Capture the cell that displays the provided text and extract its [X, Y] central coordinate. 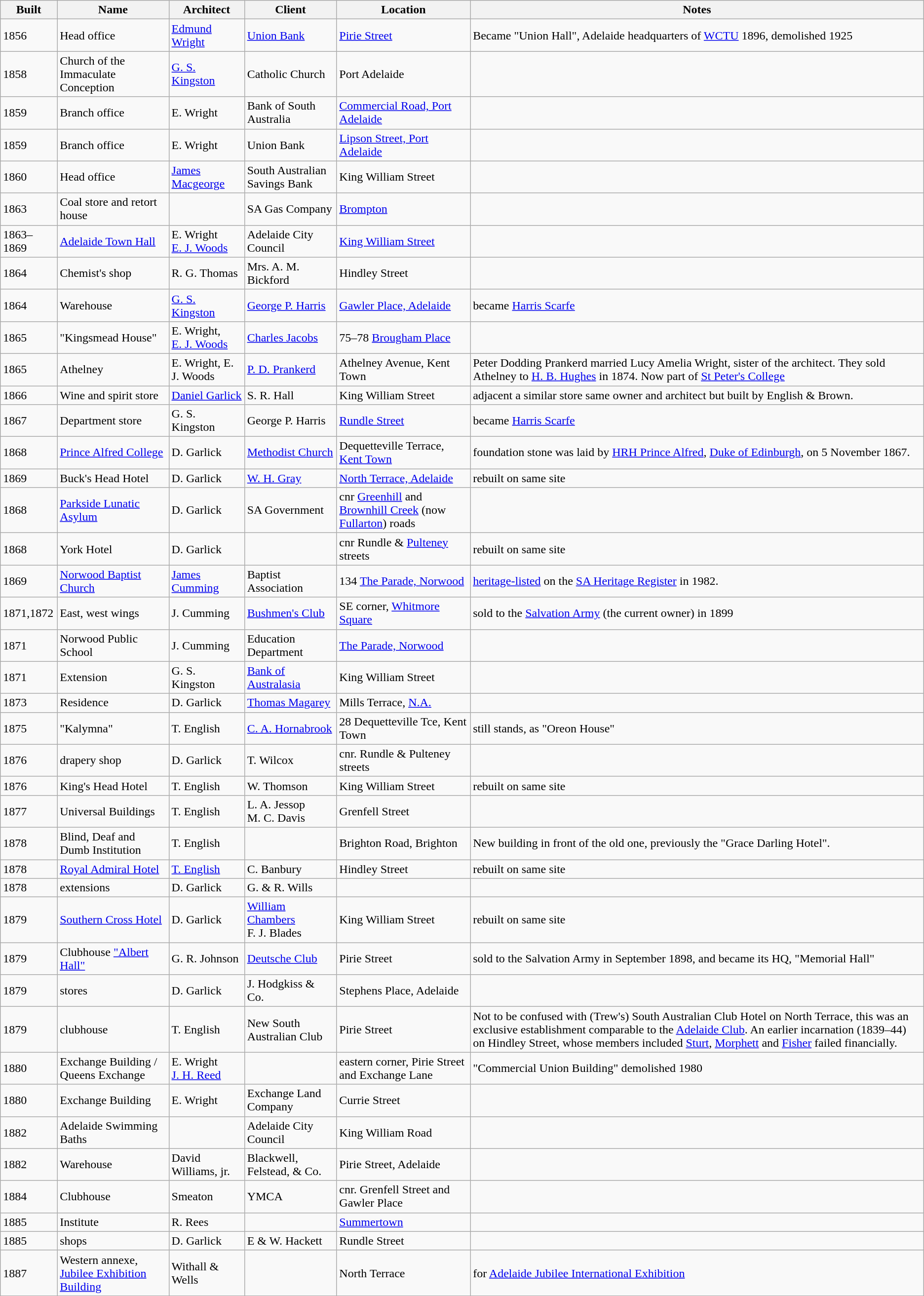
cnr Greenhill and Brownhill Creek (now Fullarton) roads [404, 510]
YMCA [290, 1196]
Norwood Baptist Church [113, 581]
North Terrace, Adelaide [404, 478]
drapery shop [113, 760]
Summertown [404, 1222]
Department store [113, 420]
28 Dequetteville Tce, Kent Town [404, 728]
Mrs. A. M. Bickford [290, 273]
Dequetteville Terrace, Kent Town [404, 453]
Deutsche Club [290, 958]
Built [29, 10]
R. Rees [206, 1222]
adjacent a similar store same owner and architect but built by English & Brown. [697, 395]
1863 [29, 209]
for Adelaide Jubilee International Exhibition [697, 1273]
eastern corner, Pirie Street and Exchange Lane [404, 1068]
S. R. Hall [290, 395]
Baptist Association [290, 581]
foundation stone was laid by HRH Prince Alfred, Duke of Edinburgh, on 5 November 1867. [697, 453]
Bank of South Australia [290, 113]
1884 [29, 1196]
Architect [206, 10]
Notes [697, 10]
Norwood Public School [113, 646]
T. Wilcox [290, 760]
King's Head Hotel [113, 786]
Extension [113, 677]
G. R. Johnson [206, 958]
Coal store and retort house [113, 209]
Exchange Building [113, 1101]
heritage-listed on the SA Heritage Register in 1982. [697, 581]
W. H. Gray [290, 478]
"Kalymna" [113, 728]
Education Department [290, 646]
134 The Parade, Norwood [404, 581]
Edmund Wright [206, 36]
Catholic Church [290, 74]
W. Thomson [290, 786]
David Williams, jr. [206, 1165]
1877 [29, 811]
still stands, as "Oreon House" [697, 728]
Thomas Magarey [290, 703]
York Hotel [113, 549]
SA Government [290, 510]
SA Gas Company [290, 209]
Gawler Place, Adelaide [404, 305]
Institute [113, 1222]
1860 [29, 177]
Bushmen's Club [290, 613]
Mills Terrace, N.A. [404, 703]
William ChambersF. J. Blades [290, 920]
Currie Street [404, 1101]
1866 [29, 395]
1887 [29, 1273]
Wine and spirit store [113, 395]
James Cumming [206, 581]
R. G. Thomas [206, 273]
Blackwell, Felstead, & Co. [290, 1165]
E. Wright,E. J. Woods [206, 338]
Charles Jacobs [290, 338]
J. Hodgkiss & Co. [290, 991]
Daniel Garlick [206, 395]
Prince Alfred College [113, 453]
C. Banbury [290, 869]
Buck's Head Hotel [113, 478]
Methodist Church [290, 453]
Brighton Road, Brighton [404, 843]
Lipson Street, Port Adelaide [404, 145]
Port Adelaide [404, 74]
Stephens Place, Adelaide [404, 991]
1873 [29, 703]
L. A. JessopM. C. Davis [290, 811]
Southern Cross Hotel [113, 920]
Western annexe, Jubilee Exhibition Building [113, 1273]
North Terrace [404, 1273]
Client [290, 10]
Royal Admiral Hotel [113, 869]
Became "Union Hall", Adelaide headquarters of WCTU 1896, demolished 1925 [697, 36]
Church of the Immaculate Conception [113, 74]
New South Australian Club [290, 1029]
1875 [29, 728]
1871,1872 [29, 613]
Smeaton [206, 1196]
Parkside Lunatic Asylum [113, 510]
New building in front of the old one, previously the "Grace Darling Hotel". [697, 843]
Athelney [113, 369]
Athelney Avenue, Kent Town [404, 369]
South Australian Savings Bank [290, 177]
Blind, Deaf and Dumb Institution [113, 843]
Adelaide Town Hall [113, 241]
Bank of Australasia [290, 677]
E & W. Hackett [290, 1241]
Adelaide Swimming Baths [113, 1132]
extensions [113, 888]
Commercial Road, Port Adelaide [404, 113]
The Parade, Norwood [404, 646]
stores [113, 991]
Exchange Land Company [290, 1101]
Pirie Street, Adelaide [404, 1165]
Name [113, 10]
cnr Rundle & Pulteney streets [404, 549]
clubhouse [113, 1029]
King William Road [404, 1132]
Clubhouse "Albert Hall" [113, 958]
Brompton [404, 209]
James Macgeorge [206, 177]
Exchange Building / Queens Exchange [113, 1068]
1856 [29, 36]
E. WrightE. J. Woods [206, 241]
SE corner, Whitmore Square [404, 613]
1867 [29, 420]
Clubhouse [113, 1196]
cnr. Grenfell Street and Gawler Place [404, 1196]
G. & R. Wills [290, 888]
Location [404, 10]
shops [113, 1241]
Withall & Wells [206, 1273]
1863–1869 [29, 241]
C. A. Hornabrook [290, 728]
1858 [29, 74]
cnr. Rundle & Pulteney streets [404, 760]
E. Wright, E. J. Woods [206, 369]
Residence [113, 703]
sold to the Salvation Army (the current owner) in 1899 [697, 613]
P. D. Prankerd [290, 369]
Grenfell Street [404, 811]
sold to the Salvation Army in September 1898, and became its HQ, "Memorial Hall" [697, 958]
East, west wings [113, 613]
E. WrightJ. H. Reed [206, 1068]
"Commercial Union Building" demolished 1980 [697, 1068]
"Kingsmead House" [113, 338]
Universal Buildings [113, 811]
Chemist's shop [113, 273]
75–78 Brougham Place [404, 338]
